Return the (x, y) coordinate for the center point of the cell that contains the specified text.  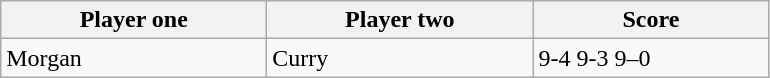
9-4 9-3 9–0 (651, 58)
Score (651, 20)
Player two (400, 20)
Curry (400, 58)
Player one (134, 20)
Morgan (134, 58)
